Identify which cell holds the provided text, then report its [X, Y] central coordinate. 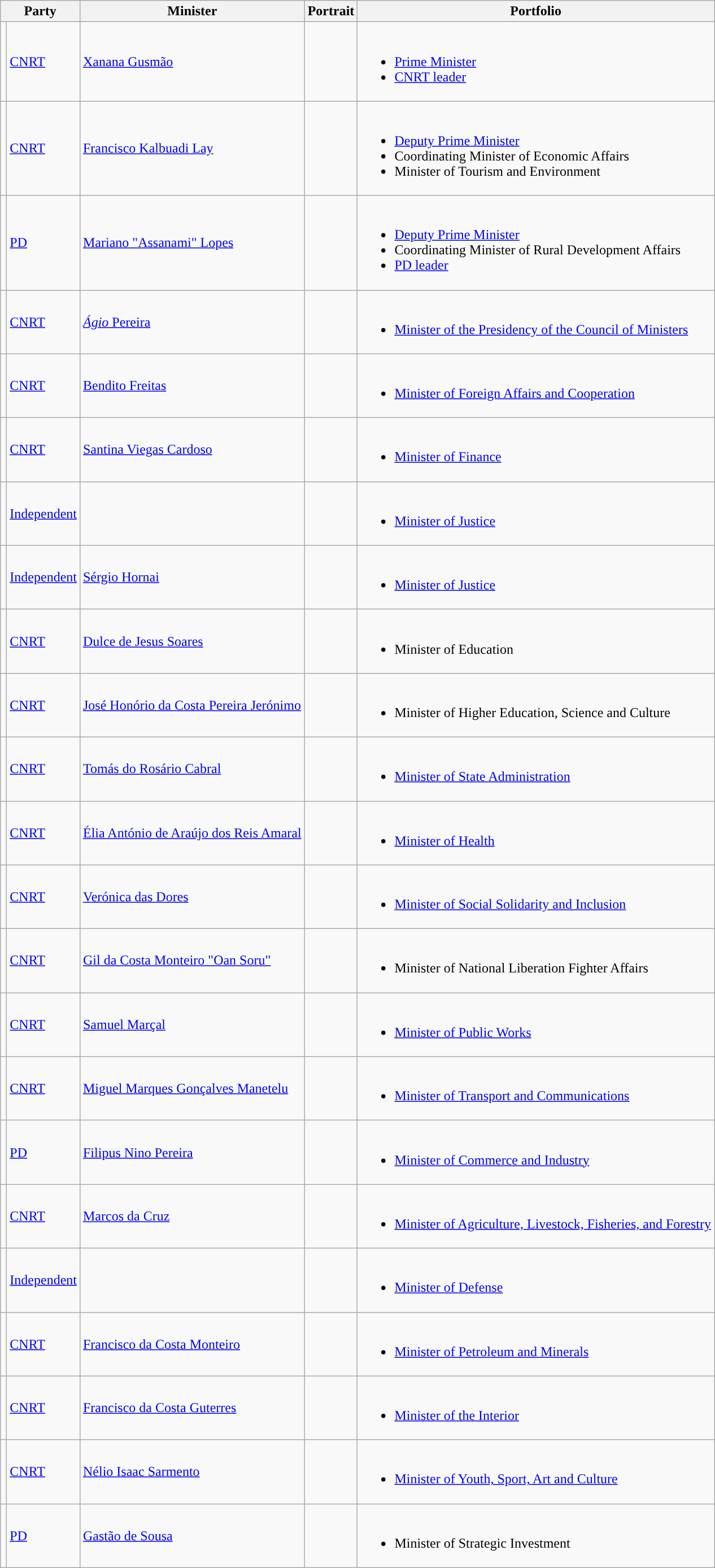
Filipus Nino Pereira [192, 1153]
Minister of the Interior [536, 1408]
Samuel Marçal [192, 1025]
Minister of Social Solidarity and Inclusion [536, 897]
Élia António de Araújo dos Reis Amaral [192, 833]
Portrait [331, 11]
Tomás do Rosário Cabral [192, 768]
Francisco da Costa Guterres [192, 1408]
Minister of Agriculture, Livestock, Fisheries, and Forestry [536, 1216]
Minister of Foreign Affairs and Cooperation [536, 385]
Gastão de Sousa [192, 1536]
Francisco Kalbuadi Lay [192, 148]
Minister of Health [536, 833]
Portfolio [536, 11]
Minister of the Presidency of the Council of Ministers [536, 322]
Minister of Finance [536, 450]
Minister [192, 11]
Minister of Public Works [536, 1025]
José Honório da Costa Pereira Jerónimo [192, 705]
Xanana Gusmão [192, 62]
Santina Viegas Cardoso [192, 450]
Deputy Prime MinisterCoordinating Minister of Economic AffairsMinister of Tourism and Environment [536, 148]
Mariano "Assanami" Lopes [192, 243]
Sérgio Hornai [192, 577]
Miguel Marques Gonçalves Manetelu [192, 1088]
Dulce de Jesus Soares [192, 641]
Marcos da Cruz [192, 1216]
Deputy Prime MinisterCoordinating Minister of Rural Development AffairsPD leader [536, 243]
Minister of Transport and Communications [536, 1088]
Nélio Isaac Sarmento [192, 1471]
Minister of National Liberation Fighter Affairs [536, 961]
Bendito Freitas [192, 385]
Minister of Higher Education, Science and Culture [536, 705]
Gil da Costa Monteiro "Oan Soru" [192, 961]
Minister of State Administration [536, 768]
Minister of Youth, Sport, Art and Culture [536, 1471]
Ágio Pereira [192, 322]
Minister of Petroleum and Minerals [536, 1344]
Prime MinisterCNRT leader [536, 62]
Verónica das Dores [192, 897]
Francisco da Costa Monteiro [192, 1344]
Party [41, 11]
Minister of Education [536, 641]
Minister of Commerce and Industry [536, 1153]
Minister of Strategic Investment [536, 1536]
Minister of Defense [536, 1280]
